Determine the (X, Y) coordinate at the center of the cell enclosing the given text.  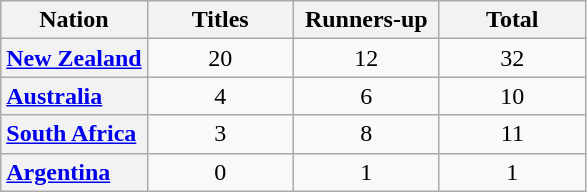
4 (220, 96)
6 (366, 96)
20 (220, 58)
Argentina (74, 172)
South Africa (74, 134)
3 (220, 134)
Total (512, 20)
0 (220, 172)
12 (366, 58)
Runners-up (366, 20)
Nation (74, 20)
Australia (74, 96)
10 (512, 96)
8 (366, 134)
32 (512, 58)
Titles (220, 20)
New Zealand (74, 58)
11 (512, 134)
